Determine the [x, y] coordinate at the center of the cell enclosing the given text.  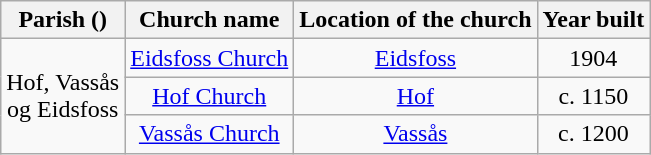
Location of the church [416, 20]
Parish () [63, 20]
c. 1150 [594, 96]
Hof Church [210, 96]
Vassås Church [210, 134]
c. 1200 [594, 134]
1904 [594, 58]
Year built [594, 20]
Hof, Vassåsog Eidsfoss [63, 96]
Church name [210, 20]
Eidsfoss Church [210, 58]
Hof [416, 96]
Eidsfoss [416, 58]
Vassås [416, 134]
